Pinpoint the cell where the given text exists, returning its [x, y] midpoint coordinate. 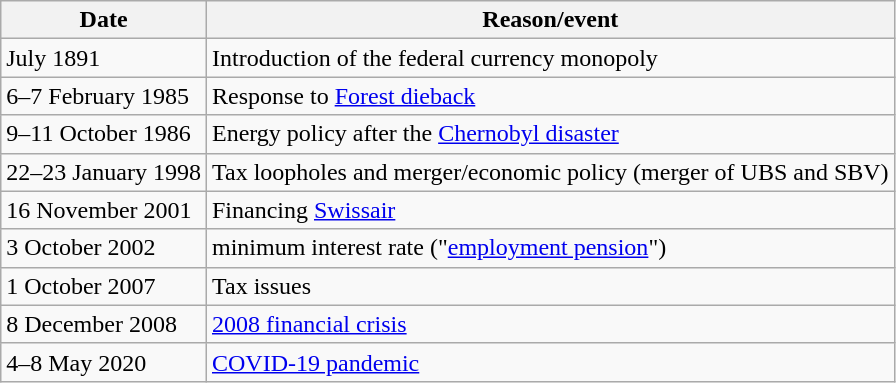
Energy policy after the Chernobyl disaster [550, 134]
1 October 2007 [104, 286]
6–7 February 1985 [104, 96]
22–23 January 1998 [104, 172]
8 December 2008 [104, 324]
minimum interest rate ("employment pension") [550, 248]
Response to Forest dieback [550, 96]
2008 financial crisis [550, 324]
Reason/event [550, 20]
3 October 2002 [104, 248]
16 November 2001 [104, 210]
4–8 May 2020 [104, 362]
Date [104, 20]
Introduction of the federal currency monopoly [550, 58]
Tax loopholes and merger/economic policy (merger of UBS and SBV) [550, 172]
9–11 October 1986 [104, 134]
Tax issues [550, 286]
Financing Swissair [550, 210]
COVID-19 pandemic [550, 362]
July 1891 [104, 58]
